Output the [X, Y] coordinate of the center of the cell containing the given text.  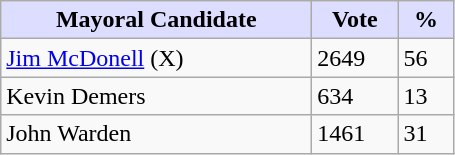
1461 [355, 134]
John Warden [156, 134]
2649 [355, 58]
Vote [355, 20]
13 [426, 96]
Mayoral Candidate [156, 20]
Jim McDonell (X) [156, 58]
% [426, 20]
Kevin Demers [156, 96]
56 [426, 58]
634 [355, 96]
31 [426, 134]
